Pinpoint the cell where the given text exists, returning its (x, y) midpoint coordinate. 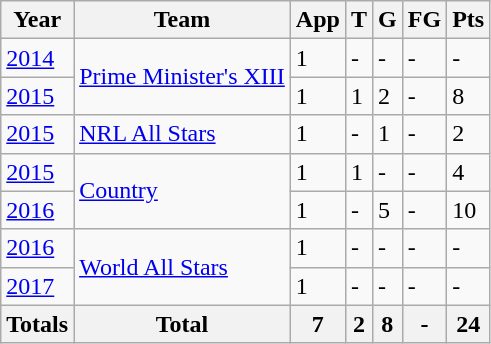
Pts (468, 20)
4 (468, 172)
Year (38, 20)
2014 (38, 58)
2017 (38, 286)
Total (182, 324)
Totals (38, 324)
Country (182, 191)
NRL All Stars (182, 134)
10 (468, 210)
5 (387, 210)
T (358, 20)
World All Stars (182, 267)
24 (468, 324)
FG (424, 20)
G (387, 20)
App (318, 20)
Prime Minister's XIII (182, 77)
Team (182, 20)
7 (318, 324)
